From the cell containing the given text, extract its center point as (x, y) coordinate. 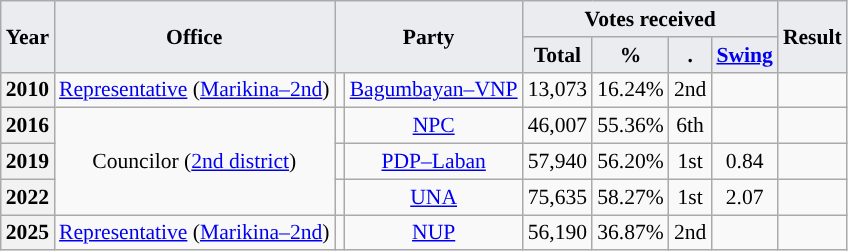
Bagumbayan–VNP (434, 90)
NPC (434, 126)
16.24% (630, 90)
36.87% (630, 233)
2025 (28, 233)
Votes received (650, 19)
. (690, 55)
2022 (28, 197)
2019 (28, 162)
% (630, 55)
2016 (28, 126)
56,190 (558, 233)
75,635 (558, 197)
Office (194, 36)
46,007 (558, 126)
56.20% (630, 162)
Party (429, 36)
Total (558, 55)
UNA (434, 197)
55.36% (630, 126)
NUP (434, 233)
13,073 (558, 90)
6th (690, 126)
2010 (28, 90)
PDP–Laban (434, 162)
Councilor (2nd district) (194, 162)
58.27% (630, 197)
0.84 (744, 162)
Year (28, 36)
2.07 (744, 197)
57,940 (558, 162)
Swing (744, 55)
Result (812, 36)
